Identify which cell holds the provided text, then report its [x, y] central coordinate. 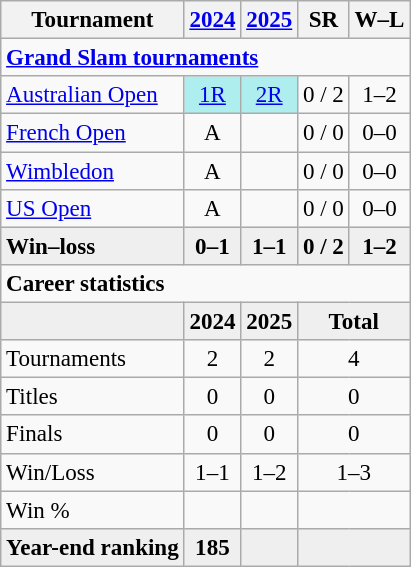
1R [212, 95]
Career statistics [206, 284]
4 [354, 359]
Total [354, 322]
Win % [92, 510]
Grand Slam tournaments [206, 58]
Win–loss [92, 246]
Wimbledon [92, 171]
SR [324, 20]
Win/Loss [92, 472]
US Open [92, 209]
Year-end ranking [92, 548]
185 [212, 548]
W–L [380, 20]
Tournaments [92, 359]
1–3 [354, 472]
French Open [92, 133]
Australian Open [92, 95]
Finals [92, 435]
2R [270, 95]
Titles [92, 397]
Tournament [92, 20]
0–1 [212, 246]
